Provide the [X, Y] coordinate of the cell's center where the given text is located.  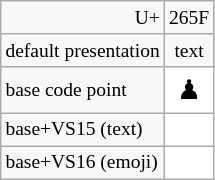
base code point [83, 90]
♟ [188, 90]
text [188, 50]
265F [188, 18]
U+ [83, 18]
default presentation [83, 50]
base+VS16 (emoji) [83, 162]
base+VS15 (text) [83, 130]
